Locate the cell with the specified text and output its (X, Y) center coordinate. 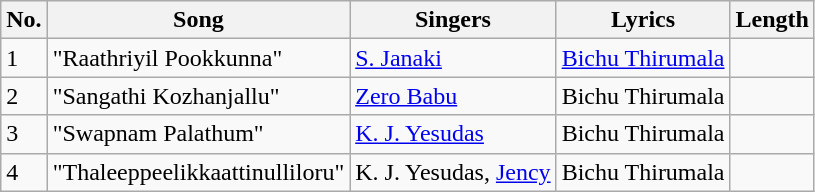
Song (198, 20)
Length (772, 20)
"Thaleeppeelikkaattinulliloru" (198, 172)
"Swapnam Palathum" (198, 134)
Singers (453, 20)
K. J. Yesudas, Jency (453, 172)
4 (24, 172)
1 (24, 58)
Lyrics (643, 20)
3 (24, 134)
2 (24, 96)
S. Janaki (453, 58)
No. (24, 20)
Zero Babu (453, 96)
"Sangathi Kozhanjallu" (198, 96)
"Raathriyil Pookkunna" (198, 58)
K. J. Yesudas (453, 134)
